Return the (x, y) coordinate for the center point of the cell that contains the specified text.  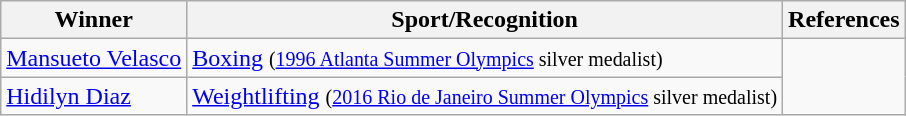
Weightlifting (2016 Rio de Janeiro Summer Olympics silver medalist) (485, 96)
Boxing (1996 Atlanta Summer Olympics silver medalist) (485, 58)
Hidilyn Diaz (94, 96)
Mansueto Velasco (94, 58)
Sport/Recognition (485, 20)
References (844, 20)
Winner (94, 20)
